Search for the cell housing the specified text and yield its (x, y) center coordinate. 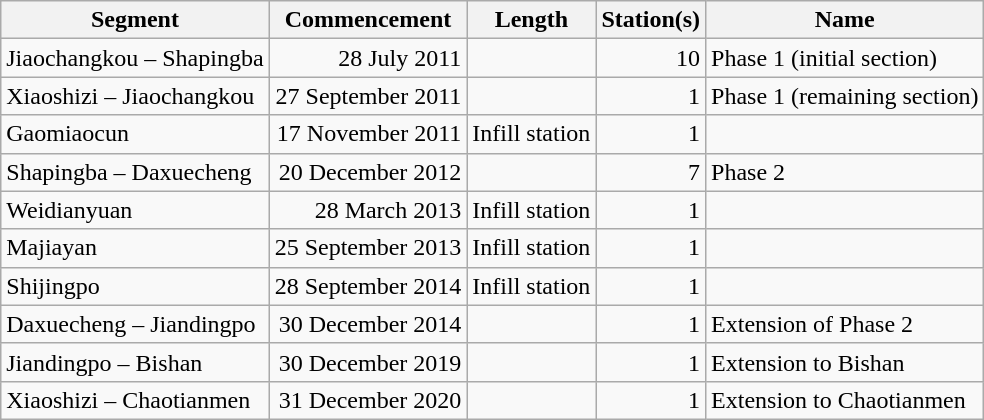
28 July 2011 (368, 58)
Xiaoshizi – Jiaochangkou (135, 96)
25 September 2013 (368, 248)
Majiayan (135, 248)
Station(s) (651, 20)
Gaomiaocun (135, 134)
Shijingpo (135, 286)
Name (845, 20)
Length (532, 20)
28 September 2014 (368, 286)
Phase 1 (initial section) (845, 58)
7 (651, 172)
27 September 2011 (368, 96)
Daxuecheng – Jiandingpo (135, 324)
Phase 1 (remaining section) (845, 96)
Xiaoshizi – Chaotianmen (135, 400)
Segment (135, 20)
31 December 2020 (368, 400)
28 March 2013 (368, 210)
30 December 2019 (368, 362)
Commencement (368, 20)
10 (651, 58)
Phase 2 (845, 172)
Shapingba – Daxuecheng (135, 172)
30 December 2014 (368, 324)
Jiaochangkou – Shapingba (135, 58)
20 December 2012 (368, 172)
Extension to Bishan (845, 362)
Jiandingpo – Bishan (135, 362)
Extension of Phase 2 (845, 324)
Weidianyuan (135, 210)
Extension to Chaotianmen (845, 400)
17 November 2011 (368, 134)
